Pinpoint the cell where the given text exists, returning its [x, y] midpoint coordinate. 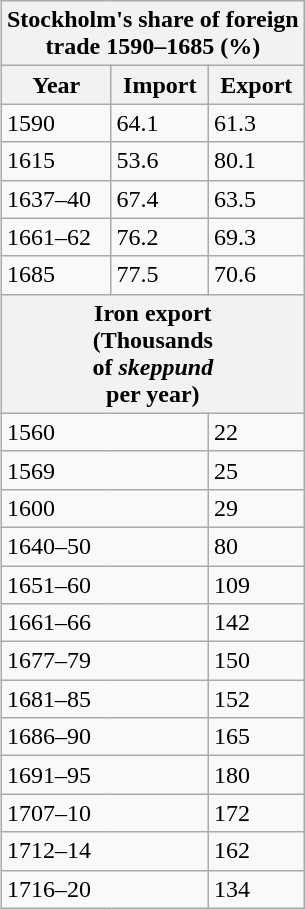
25 [256, 470]
1677–79 [104, 661]
29 [256, 508]
165 [256, 737]
61.3 [256, 123]
1600 [104, 508]
77.5 [160, 275]
Export [256, 85]
64.1 [160, 123]
1651–60 [104, 585]
63.5 [256, 199]
109 [256, 585]
142 [256, 623]
Year [56, 85]
134 [256, 889]
22 [256, 432]
1560 [104, 432]
67.4 [160, 199]
1685 [56, 275]
1691–95 [104, 775]
1661–62 [56, 237]
1681–85 [104, 699]
150 [256, 661]
1569 [104, 470]
1661–66 [104, 623]
172 [256, 813]
69.3 [256, 237]
180 [256, 775]
152 [256, 699]
80 [256, 546]
Iron export(Thousandsof skeppundper year) [152, 354]
1686–90 [104, 737]
80.1 [256, 161]
Stockholm's share of foreigntrade 1590–1685 (%) [152, 34]
76.2 [160, 237]
1615 [56, 161]
1590 [56, 123]
1707–10 [104, 813]
53.6 [160, 161]
Import [160, 85]
1640–50 [104, 546]
1712–14 [104, 851]
70.6 [256, 275]
162 [256, 851]
1637–40 [56, 199]
1716–20 [104, 889]
